For the text-containing cell, return its midpoint in (x, y) coordinate format. 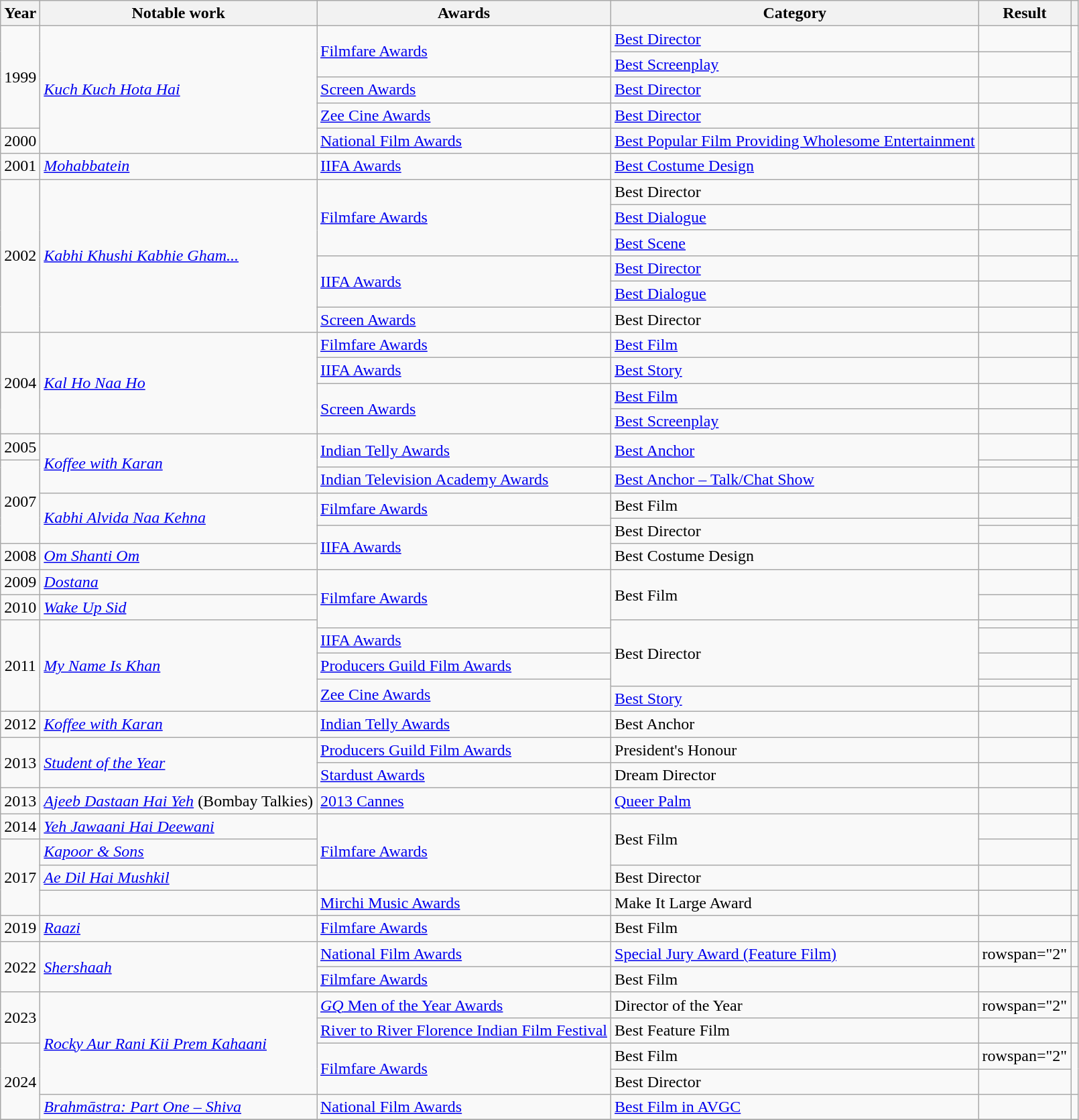
Rocky Aur Rani Kii Prem Kahaani (178, 1043)
2023 (20, 1017)
Dream Director (795, 775)
Notable work (178, 13)
Om Shanti Om (178, 556)
Best Feature Film (795, 1030)
2019 (20, 928)
River to River Florence Indian Film Festival (464, 1030)
Kuch Kuch Hota Hai (178, 90)
Result (1025, 13)
2000 (20, 141)
GQ Men of the Year Awards (464, 1005)
Dostana (178, 582)
Shershaah (178, 967)
Awards (464, 13)
Kapoor & Sons (178, 852)
Queer Palm (795, 801)
Year (20, 13)
2002 (20, 255)
Ae Dil Hai Mushkil (178, 877)
Best Anchor – Talk/Chat Show (795, 480)
2022 (20, 967)
President's Honour (795, 750)
2012 (20, 725)
2024 (20, 1081)
Kabhi Khushi Kabhie Gham... (178, 255)
Yeh Jawaani Hai Deewani (178, 826)
2007 (20, 501)
2010 (20, 607)
Special Jury Award (Feature Film) (795, 954)
Kal Ho Naa Ho (178, 383)
1999 (20, 77)
Make It Large Award (795, 903)
Stardust Awards (464, 775)
Student of the Year (178, 763)
2013 Cannes (464, 801)
2008 (20, 556)
My Name Is Khan (178, 666)
2014 (20, 826)
2005 (20, 447)
2011 (20, 666)
2001 (20, 166)
2004 (20, 383)
Wake Up Sid (178, 607)
Best Film in AVGC (795, 1107)
2017 (20, 877)
Mohabbatein (178, 166)
2009 (20, 582)
Director of the Year (795, 1005)
Mirchi Music Awards (464, 903)
Category (795, 13)
Ajeeb Dastaan Hai Yeh (Bombay Talkies) (178, 801)
Kabhi Alvida Naa Kehna (178, 518)
Indian Television Academy Awards (464, 480)
Best Scene (795, 243)
Raazi (178, 928)
Best Popular Film Providing Wholesome Entertainment (795, 141)
Brahmāstra: Part One – Shiva (178, 1107)
